Return the [x, y] coordinate for the center point of the cell that contains the specified text.  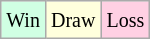
Win [24, 20]
Draw [72, 20]
Loss [126, 20]
